Return the (X, Y) coordinate for the center point of the cell that contains the specified text.  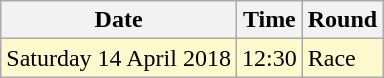
Date (119, 20)
12:30 (269, 58)
Saturday 14 April 2018 (119, 58)
Race (342, 58)
Time (269, 20)
Round (342, 20)
